Scan for the cell matching the given text and deliver its [x, y] coordinate at center. 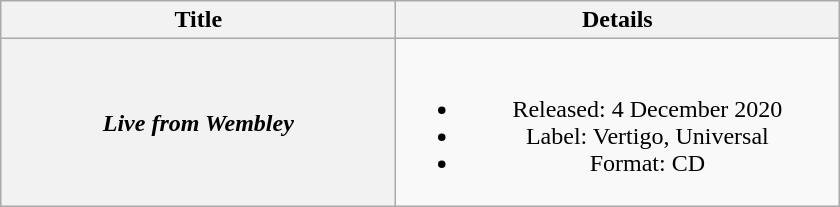
Live from Wembley [198, 122]
Details [618, 20]
Title [198, 20]
Released: 4 December 2020Label: Vertigo, UniversalFormat: CD [618, 122]
